Output the [X, Y] coordinate of the center of the cell containing the given text.  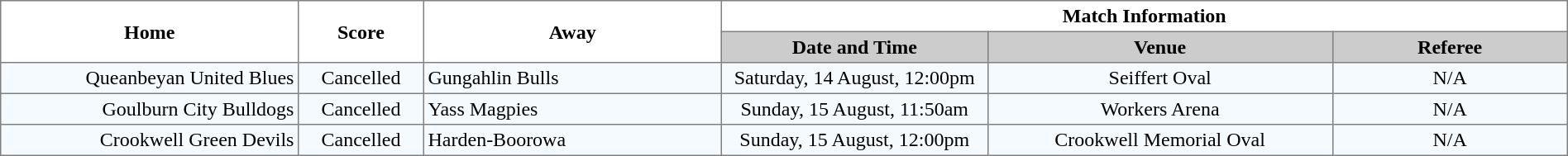
Sunday, 15 August, 11:50am [854, 109]
Yass Magpies [572, 109]
Crookwell Memorial Oval [1159, 140]
Seiffert Oval [1159, 78]
Match Information [1145, 17]
Date and Time [854, 47]
Sunday, 15 August, 12:00pm [854, 140]
Harden-Boorowa [572, 140]
Crookwell Green Devils [150, 140]
Workers Arena [1159, 109]
Saturday, 14 August, 12:00pm [854, 78]
Queanbeyan United Blues [150, 78]
Gungahlin Bulls [572, 78]
Referee [1450, 47]
Away [572, 31]
Goulburn City Bulldogs [150, 109]
Venue [1159, 47]
Home [150, 31]
Score [361, 31]
